Detect which cell encompasses the target text, then output its [X, Y] center coordinate. 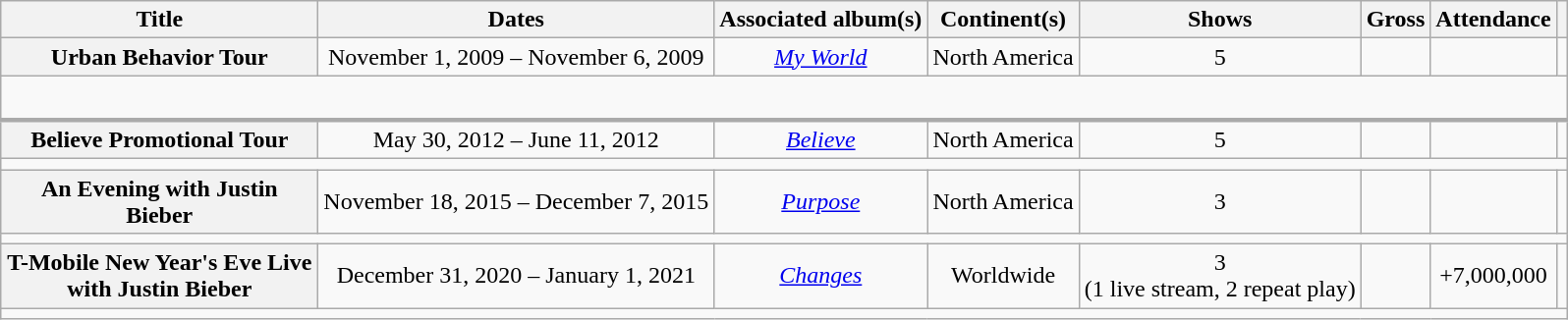
November 1, 2009 – November 6, 2009 [517, 57]
December 31, 2020 – January 1, 2021 [517, 277]
Urban Behavior Tour [159, 57]
Gross [1395, 20]
Title [159, 20]
Shows [1220, 20]
An Evening with Justin Bieber [159, 200]
Believe [821, 139]
Believe Promotional Tour [159, 139]
May 30, 2012 – June 11, 2012 [517, 139]
Dates [517, 20]
My World [821, 57]
3 [1220, 200]
Associated album(s) [821, 20]
Worldwide [1003, 277]
Attendance [1493, 20]
Changes [821, 277]
T-Mobile New Year's Eve Live with Justin Bieber [159, 277]
November 18, 2015 – December 7, 2015 [517, 200]
+7,000,000 [1493, 277]
3(1 live stream, 2 repeat play) [1220, 277]
Continent(s) [1003, 20]
Purpose [821, 200]
